Locate the cell with the specified text and output its [X, Y] center coordinate. 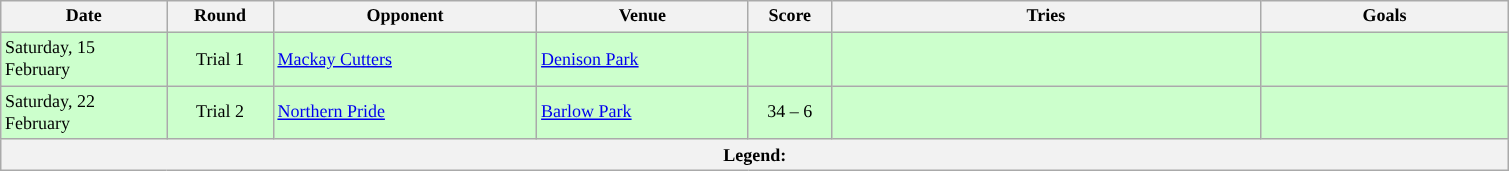
Score [790, 16]
Venue [642, 16]
Goals [1384, 16]
Mackay Cutters [405, 59]
Tries [1046, 16]
Trial 2 [220, 113]
Northern Pride [405, 113]
Opponent [405, 16]
Barlow Park [642, 113]
34 – 6 [790, 113]
Trial 1 [220, 59]
Round [220, 16]
Saturday, 15 February [84, 59]
Saturday, 22 February [84, 113]
Legend: [755, 154]
Denison Park [642, 59]
Date [84, 16]
